Pinpoint the cell where the given text exists, returning its (x, y) midpoint coordinate. 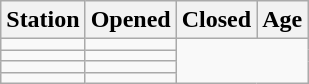
Station (43, 20)
Opened (130, 20)
Age (282, 20)
Closed (216, 20)
